For the text-containing cell, return its midpoint in [x, y] coordinate format. 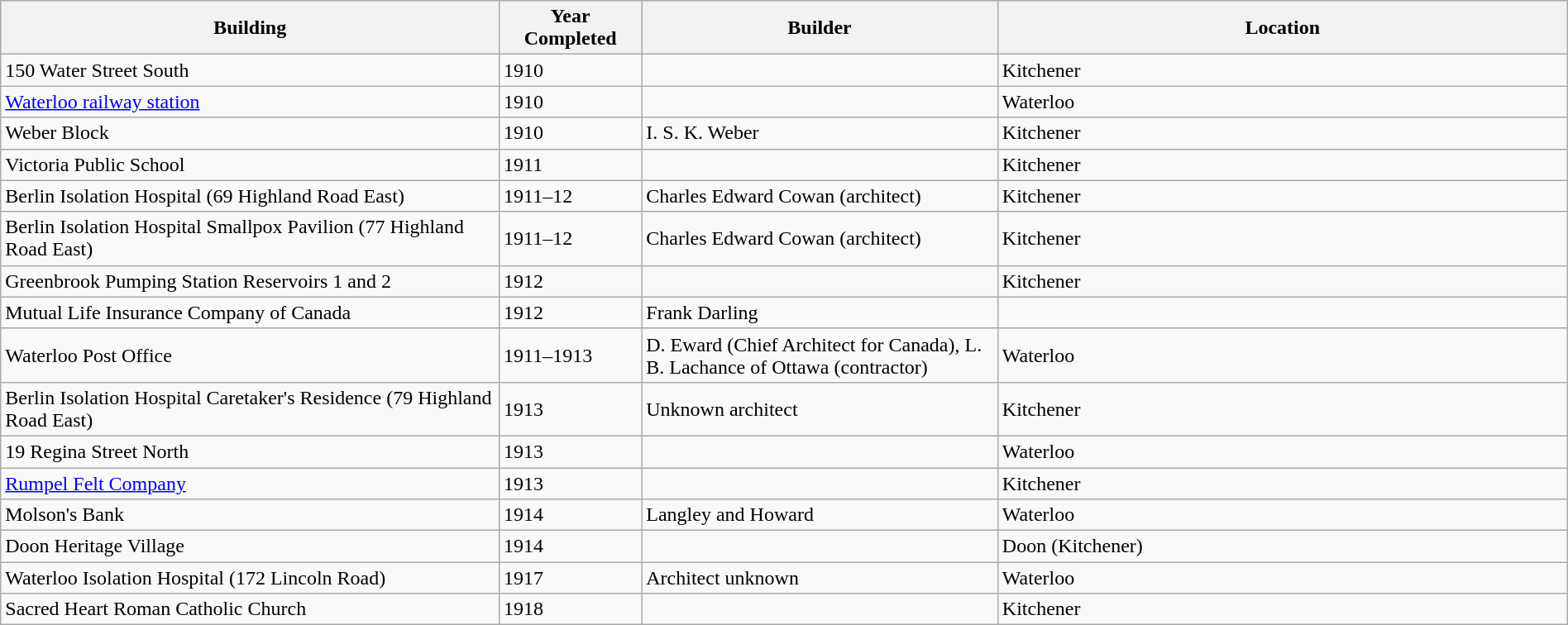
D. Eward (Chief Architect for Canada), L. B. Lachance of Ottawa (contractor) [820, 355]
Architect unknown [820, 578]
19 Regina Street North [250, 451]
Year Completed [571, 28]
Location [1282, 28]
Greenbrook Pumping Station Reservoirs 1 and 2 [250, 281]
Berlin Isolation Hospital Smallpox Pavilion (77 Highland Road East) [250, 238]
1917 [571, 578]
1911 [571, 165]
Builder [820, 28]
Waterloo Isolation Hospital (172 Lincoln Road) [250, 578]
Weber Block [250, 133]
1911–1913 [571, 355]
Berlin Isolation Hospital (69 Highland Road East) [250, 196]
150 Water Street South [250, 70]
Building [250, 28]
Rumpel Felt Company [250, 484]
Waterloo Post Office [250, 355]
Berlin Isolation Hospital Caretaker's Residence (79 Highland Road East) [250, 408]
Mutual Life Insurance Company of Canada [250, 312]
Doon (Kitchener) [1282, 546]
I. S. K. Weber [820, 133]
Langley and Howard [820, 515]
Unknown architect [820, 408]
Victoria Public School [250, 165]
Doon Heritage Village [250, 546]
Frank Darling [820, 312]
Waterloo railway station [250, 102]
1918 [571, 609]
Sacred Heart Roman Catholic Church [250, 609]
Molson's Bank [250, 515]
